From the cell containing the given text, extract its center point as (X, Y) coordinate. 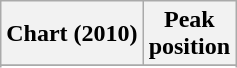
Peakposition (189, 34)
Chart (2010) (72, 34)
